Find where the given text appears and provide that cell's center as (x, y) coordinate. 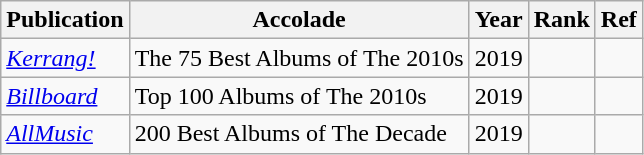
Billboard (65, 96)
AllMusic (65, 134)
200 Best Albums of The Decade (299, 134)
Top 100 Albums of The 2010s (299, 96)
Accolade (299, 20)
The 75 Best Albums of The 2010s (299, 58)
Rank (562, 20)
Publication (65, 20)
Year (498, 20)
Kerrang! (65, 58)
Ref (618, 20)
